Scan for the cell matching the given text and deliver its [x, y] coordinate at center. 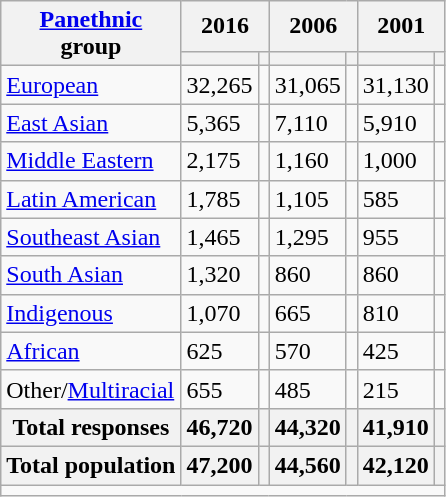
1,000 [396, 161]
625 [220, 351]
41,910 [396, 427]
1,160 [308, 161]
485 [308, 389]
African [91, 351]
585 [396, 199]
1,320 [220, 275]
7,110 [308, 123]
5,910 [396, 123]
32,265 [220, 85]
5,365 [220, 123]
655 [220, 389]
Other/Multiracial [91, 389]
East Asian [91, 123]
2001 [401, 26]
570 [308, 351]
31,065 [308, 85]
44,320 [308, 427]
1,105 [308, 199]
955 [396, 237]
1,465 [220, 237]
2016 [225, 26]
2,175 [220, 161]
Indigenous [91, 313]
Southeast Asian [91, 237]
2006 [313, 26]
665 [308, 313]
31,130 [396, 85]
1,785 [220, 199]
1,295 [308, 237]
44,560 [308, 465]
810 [396, 313]
425 [396, 351]
Total responses [91, 427]
215 [396, 389]
Middle Eastern [91, 161]
42,120 [396, 465]
European [91, 85]
Latin American [91, 199]
46,720 [220, 427]
South Asian [91, 275]
Total population [91, 465]
1,070 [220, 313]
Panethnicgroup [91, 34]
47,200 [220, 465]
